Pinpoint the cell where the given text exists, returning its (X, Y) midpoint coordinate. 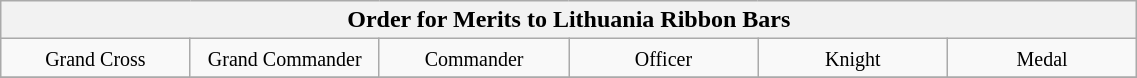
Grand Cross (96, 58)
Grand Commander (284, 58)
Officer (664, 58)
Commander (474, 58)
Order for Merits to Lithuania Ribbon Bars (569, 20)
Knight (852, 58)
Medal (1042, 58)
